Scan for the cell matching the given text and deliver its (X, Y) coordinate at center. 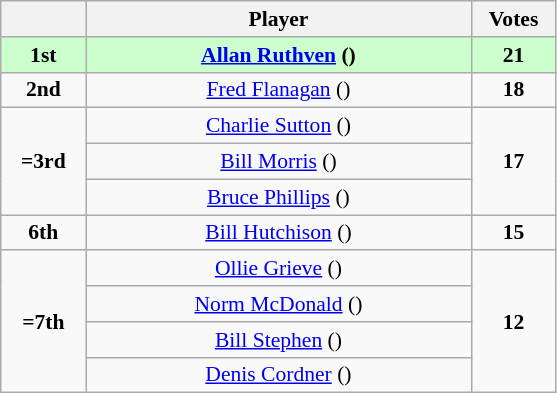
15 (514, 233)
Allan Ruthven () (278, 55)
18 (514, 90)
Bill Morris () (278, 162)
Player (278, 19)
Votes (514, 19)
1st (44, 55)
6th (44, 233)
Denis Cordner () (278, 375)
Fred Flanagan () (278, 90)
Bill Stephen () (278, 340)
21 (514, 55)
2nd (44, 90)
=3rd (44, 162)
Ollie Grieve () (278, 269)
12 (514, 322)
Bruce Phillips () (278, 197)
Norm McDonald () (278, 304)
Charlie Sutton () (278, 126)
=7th (44, 322)
17 (514, 162)
Bill Hutchison () (278, 233)
